Pinpoint the cell where the given text exists, returning its [X, Y] midpoint coordinate. 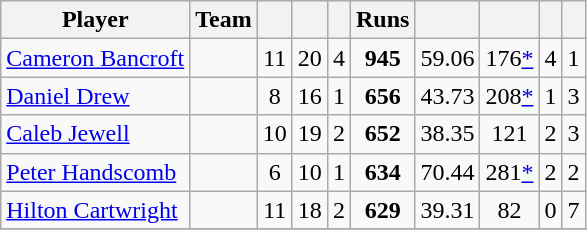
629 [382, 210]
634 [382, 172]
18 [310, 210]
82 [510, 210]
652 [382, 134]
208* [510, 96]
Hilton Cartwright [96, 210]
Runs [382, 20]
656 [382, 96]
Daniel Drew [96, 96]
945 [382, 58]
Caleb Jewell [96, 134]
176* [510, 58]
19 [310, 134]
39.31 [448, 210]
8 [274, 96]
121 [510, 134]
281* [510, 172]
38.35 [448, 134]
6 [274, 172]
20 [310, 58]
Team [224, 20]
7 [574, 210]
59.06 [448, 58]
43.73 [448, 96]
70.44 [448, 172]
0 [550, 210]
Player [96, 20]
16 [310, 96]
Cameron Bancroft [96, 58]
Peter Handscomb [96, 172]
